Extract the (x, y) coordinate from the center of the cell holding the provided text.  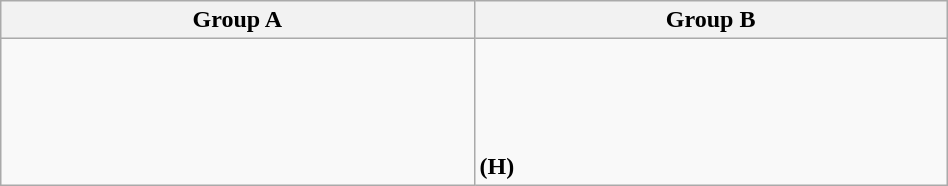
Group B (710, 20)
Group A (238, 20)
(H) (710, 112)
